Return [X, Y] of the center of cell containing provided text 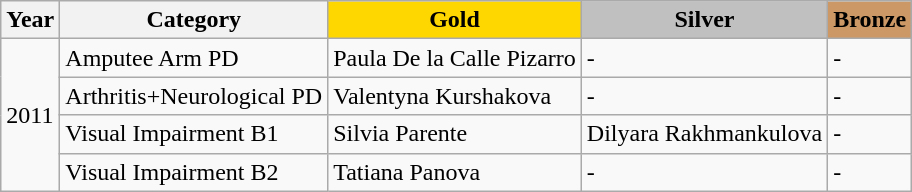
Amputee Arm PD [194, 58]
Arthritis+Neurological PD [194, 96]
Year [30, 20]
Visual Impairment B1 [194, 134]
Visual Impairment B2 [194, 172]
Bronze [870, 20]
Gold [455, 20]
Paula De la Calle Pizarro [455, 58]
Silvia Parente [455, 134]
Tatiana Panova [455, 172]
Silver [704, 20]
2011 [30, 115]
Category [194, 20]
Valentyna Kurshakova [455, 96]
Dilyara Rakhmankulova [704, 134]
